Output the [x, y] coordinate of the center of the cell containing the given text.  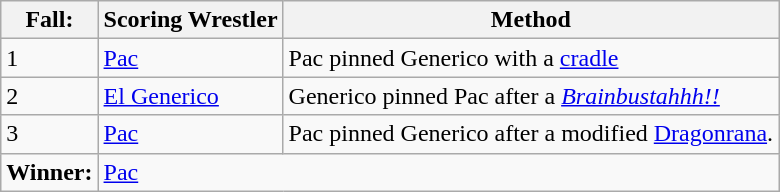
Pac pinned Generico after a modified Dragonrana. [531, 134]
2 [50, 96]
Winner: [50, 172]
Generico pinned Pac after a Brainbustahhh!! [531, 96]
Method [531, 20]
Scoring Wrestler [190, 20]
Fall: [50, 20]
1 [50, 58]
El Generico [190, 96]
3 [50, 134]
Pac pinned Generico with a cradle [531, 58]
